For the text-containing cell, return its midpoint in (X, Y) coordinate format. 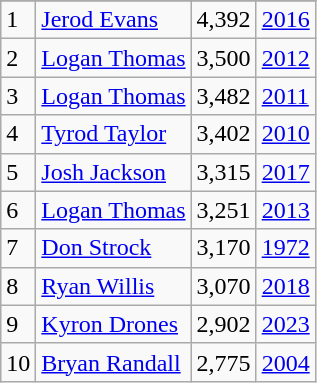
Bryan Randall (114, 362)
2016 (286, 20)
3,170 (224, 248)
2004 (286, 362)
2012 (286, 58)
2,775 (224, 362)
Ryan Willis (114, 286)
Tyrod Taylor (114, 134)
3,402 (224, 134)
7 (18, 248)
2013 (286, 210)
2010 (286, 134)
2023 (286, 324)
10 (18, 362)
2018 (286, 286)
Jerod Evans (114, 20)
6 (18, 210)
3,070 (224, 286)
3,251 (224, 210)
Don Strock (114, 248)
Josh Jackson (114, 172)
1 (18, 20)
3,315 (224, 172)
5 (18, 172)
3,482 (224, 96)
2,902 (224, 324)
4 (18, 134)
9 (18, 324)
3,500 (224, 58)
2 (18, 58)
Kyron Drones (114, 324)
2011 (286, 96)
3 (18, 96)
4,392 (224, 20)
2017 (286, 172)
8 (18, 286)
1972 (286, 248)
